Detect which cell encompasses the target text, then output its [X, Y] center coordinate. 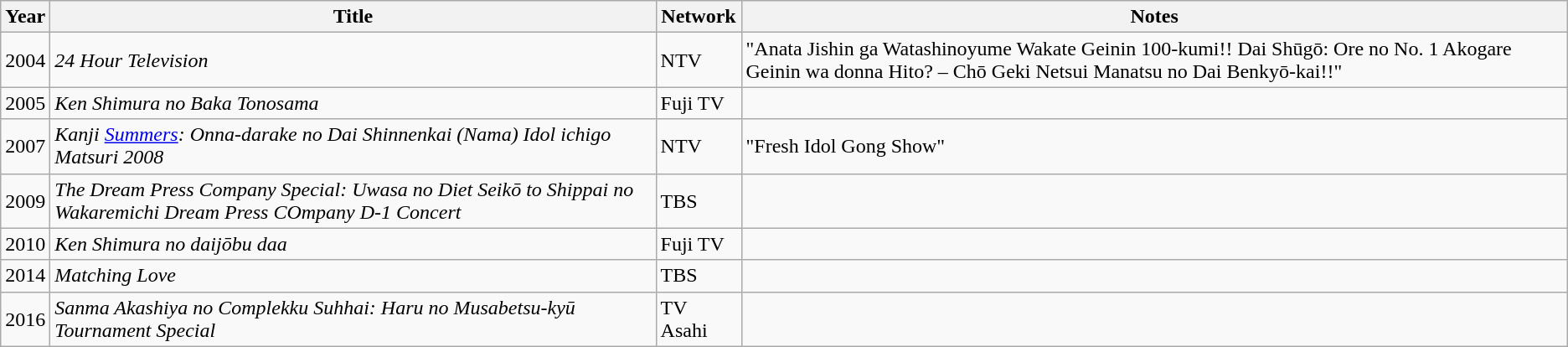
2010 [25, 244]
Year [25, 17]
2014 [25, 276]
2005 [25, 103]
2007 [25, 146]
Title [353, 17]
Ken Shimura no Baka Tonosama [353, 103]
"Fresh Idol Gong Show" [1154, 146]
Matching Love [353, 276]
Kanji Summers: Onna-darake no Dai Shinnenkai (Nama) Idol ichigo Matsuri 2008 [353, 146]
Ken Shimura no daijōbu daa [353, 244]
Network [699, 17]
Sanma Akashiya no Complekku Suhhai: Haru no Musabetsu-kyū Tournament Special [353, 319]
24 Hour Television [353, 60]
2016 [25, 319]
TV Asahi [699, 319]
Notes [1154, 17]
2009 [25, 201]
The Dream Press Company Special: Uwasa no Diet Seikō to Shippai no Wakaremichi Dream Press COmpany D-1 Concert [353, 201]
2004 [25, 60]
